Find where the given text appears and provide that cell's center as (x, y) coordinate. 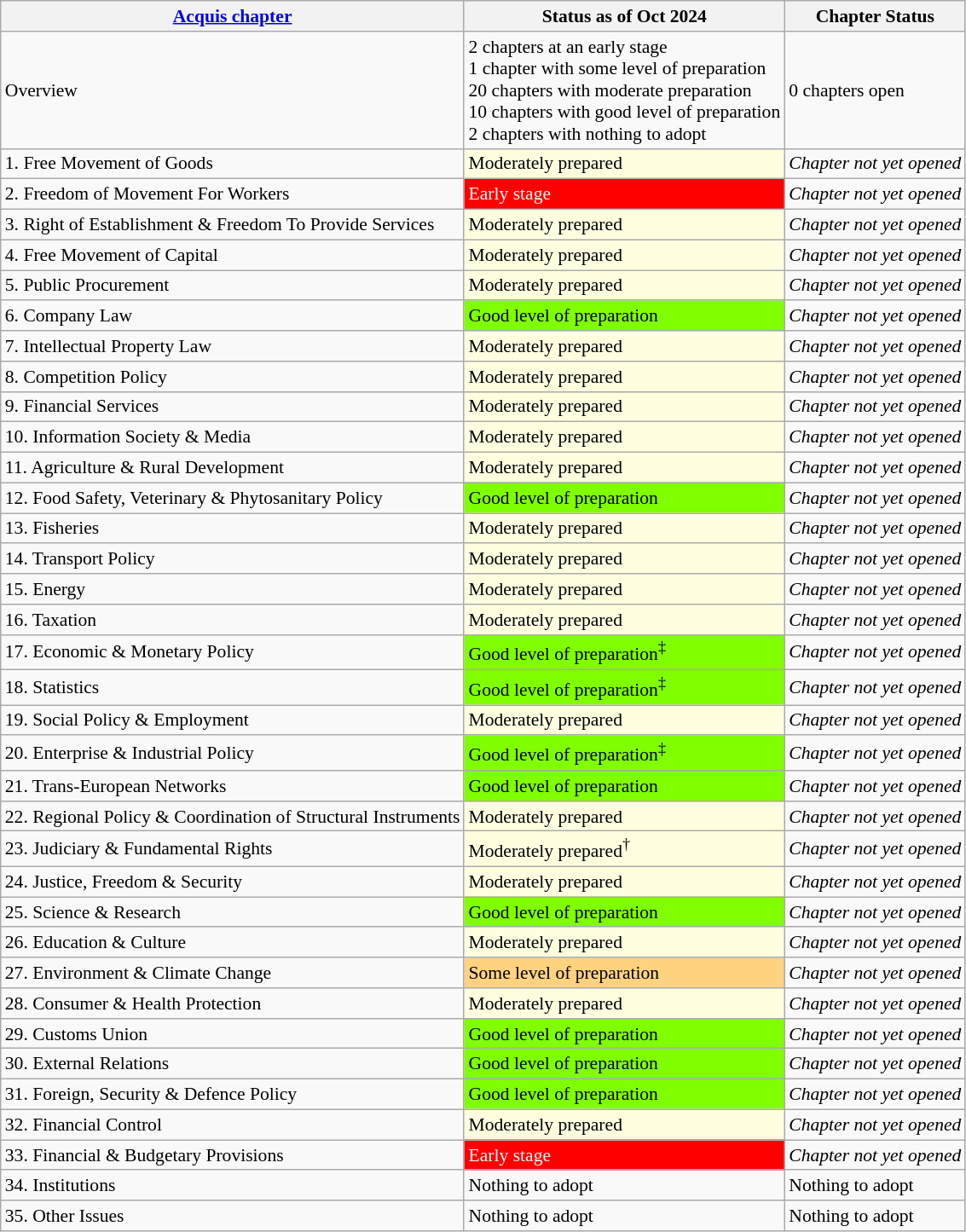
20. Enterprise & Industrial Policy (233, 754)
28. Consumer & Health Protection (233, 1004)
15. Energy (233, 589)
23. Judiciary & Fundamental Rights (233, 849)
2. Freedom of Movement For Workers (233, 194)
32. Financial Control (233, 1125)
Chapter Status (875, 16)
Some level of preparation (624, 973)
18. Statistics (233, 687)
31. Foreign, Security & Defence Policy (233, 1095)
17. Economic & Monetary Policy (233, 651)
33. Financial & Budgetary Provisions (233, 1155)
16. Taxation (233, 620)
8. Competition Policy (233, 377)
25. Science & Research (233, 912)
24. Justice, Freedom & Security (233, 882)
19. Social Policy & Employment (233, 720)
21. Trans-European Networks (233, 786)
1. Free Movement of Goods (233, 164)
13. Fisheries (233, 529)
7. Intellectual Property Law (233, 346)
Moderately prepared† (624, 849)
30. External Relations (233, 1064)
29. Customs Union (233, 1034)
22. Regional Policy & Coordination of Structural Instruments (233, 817)
9. Financial Services (233, 407)
14. Transport Policy (233, 559)
4. Free Movement of Capital (233, 255)
34. Institutions (233, 1186)
5. Public Procurement (233, 286)
6. Company Law (233, 316)
35. Other Issues (233, 1216)
27. Environment & Climate Change (233, 973)
Overview (233, 90)
12. Food Safety, Veterinary & Phytosanitary Policy (233, 498)
0 chapters open (875, 90)
Acquis chapter (233, 16)
11. Agriculture & Rural Development (233, 468)
10. Information Society & Media (233, 437)
26. Education & Culture (233, 943)
3. Right of Establishment & Freedom To Provide Services (233, 225)
Status as of Oct 2024 (624, 16)
